From the cell containing the given text, extract its center point as (X, Y) coordinate. 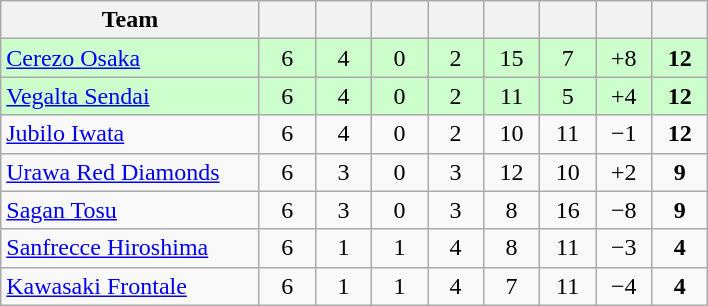
15 (512, 58)
16 (568, 210)
+4 (624, 96)
−3 (624, 248)
5 (568, 96)
Urawa Red Diamonds (130, 172)
Sagan Tosu (130, 210)
Team (130, 20)
Vegalta Sendai (130, 96)
−4 (624, 286)
Kawasaki Frontale (130, 286)
−1 (624, 134)
Cerezo Osaka (130, 58)
+2 (624, 172)
Jubilo Iwata (130, 134)
Sanfrecce Hiroshima (130, 248)
+8 (624, 58)
−8 (624, 210)
